Pinpoint the cell where the given text exists, returning its [X, Y] midpoint coordinate. 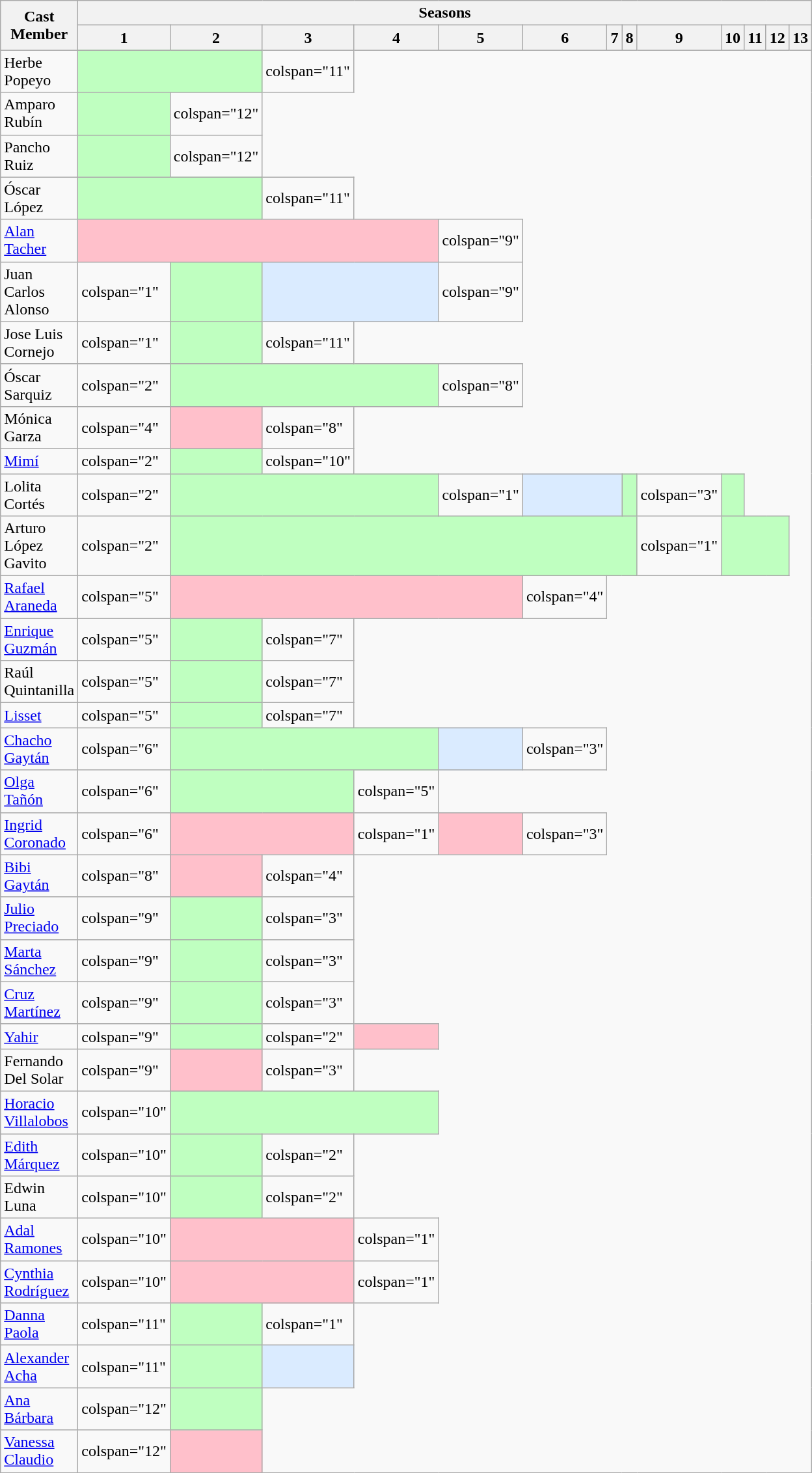
9 [679, 38]
Juan Carlos Alonso [39, 292]
6 [565, 38]
Amparo Rubín [39, 113]
Marta Sánchez [39, 961]
Lisset [39, 715]
Raúl Quintanilla [39, 682]
Arturo López Gavito [39, 546]
Ana Bárbara [39, 1409]
Cast Member [39, 25]
Óscar López [39, 198]
Vanessa Claudio [39, 1452]
Cruz Martínez [39, 1002]
Jose Luis Cornejo [39, 342]
Rafael Araneda [39, 598]
8 [630, 38]
5 [481, 38]
Enrique Guzmán [39, 639]
Lolita Cortés [39, 495]
Herbe Popeyo [39, 72]
Chacho Gaytán [39, 749]
7 [614, 38]
Julio Preciado [39, 918]
Seasons [445, 13]
Bibi Gaytán [39, 876]
11 [755, 38]
4 [396, 38]
10 [733, 38]
Edwin Luna [39, 1198]
Cynthia Rodríguez [39, 1282]
Adal Ramones [39, 1239]
Danna Paola [39, 1324]
Ingrid Coronado [39, 833]
2 [216, 38]
Alan Tacher [39, 241]
Yahir [39, 1036]
Óscar Sarquiz [39, 385]
Fernando Del Solar [39, 1070]
3 [308, 38]
Mónica Garza [39, 427]
12 [777, 38]
1 [124, 38]
Horacio Villalobos [39, 1112]
Edith Márquez [39, 1155]
Alexander Acha [39, 1367]
Olga Tañón [39, 792]
Mimí [39, 461]
13 [800, 38]
Pancho Ruiz [39, 156]
